Return the (X, Y) coordinate for the center point of the cell that contains the specified text.  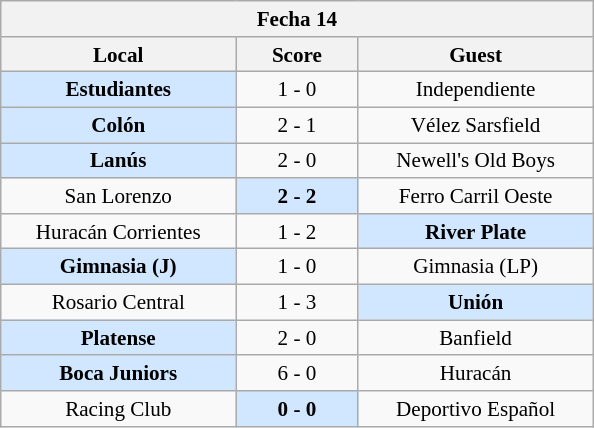
Guest (476, 54)
Banfield (476, 338)
Racing Club (118, 408)
Independiente (476, 90)
0 - 0 (297, 408)
Colón (118, 124)
Deportivo Español (476, 408)
Fecha 14 (297, 18)
Local (118, 54)
Lanús (118, 160)
2 - 1 (297, 124)
6 - 0 (297, 372)
2 - 2 (297, 196)
Platense (118, 338)
Vélez Sarsfield (476, 124)
Unión (476, 302)
Boca Juniors (118, 372)
1 - 3 (297, 302)
Score (297, 54)
1 - 2 (297, 230)
San Lorenzo (118, 196)
River Plate (476, 230)
Rosario Central (118, 302)
Newell's Old Boys (476, 160)
Huracán Corrientes (118, 230)
Gimnasia (J) (118, 266)
Estudiantes (118, 90)
Huracán (476, 372)
Gimnasia (LP) (476, 266)
Ferro Carril Oeste (476, 196)
